Return the [X, Y] coordinate for the center point of the cell that contains the specified text.  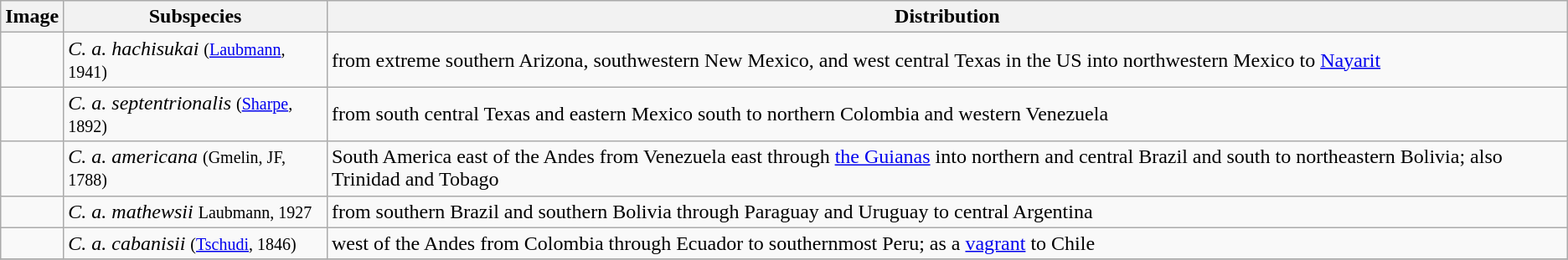
Distribution [946, 17]
C. a. cabanisii (Tschudi, 1846) [196, 243]
C. a. mathewsii Laubmann, 1927 [196, 212]
C. a. hachisukai (Laubmann, 1941) [196, 60]
C. a. septentrionalis (Sharpe, 1892) [196, 114]
west of the Andes from Colombia through Ecuador to southernmost Peru; as a vagrant to Chile [946, 243]
Image [32, 17]
C. a. americana (Gmelin, JF, 1788) [196, 169]
from south central Texas and eastern Mexico south to northern Colombia and western Venezuela [946, 114]
Subspecies [196, 17]
from extreme southern Arizona, southwestern New Mexico, and west central Texas in the US into northwestern Mexico to Nayarit [946, 60]
from southern Brazil and southern Bolivia through Paraguay and Uruguay to central Argentina [946, 212]
